Return (X, Y) of the center of cell containing provided text 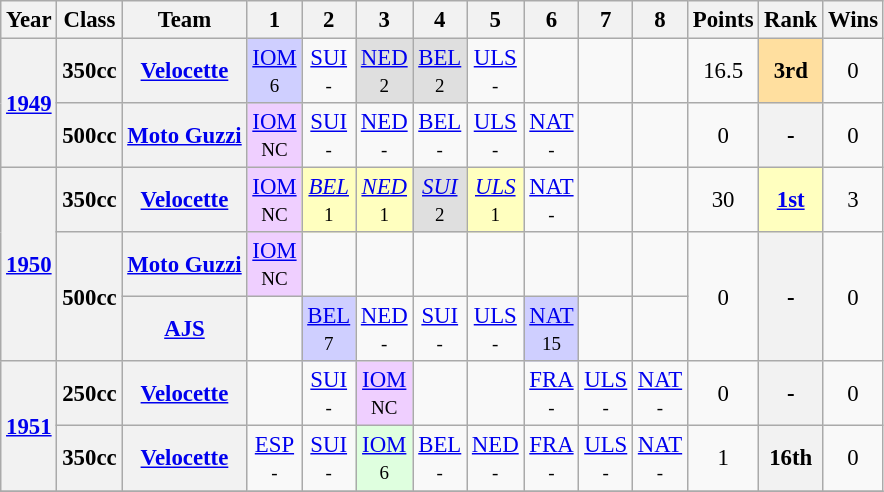
Team (184, 20)
NAT15 (552, 330)
BEL1 (329, 200)
Class (90, 20)
BEL7 (329, 330)
16.5 (722, 72)
250cc (90, 394)
ULS1 (496, 200)
30 (722, 200)
6 (552, 20)
16th (791, 458)
Wins (854, 20)
NED2 (384, 72)
4 (440, 20)
NED1 (384, 200)
8 (660, 20)
Rank (791, 20)
3rd (791, 72)
7 (606, 20)
1950 (29, 265)
Points (722, 20)
5 (496, 20)
Year (29, 20)
AJS (184, 330)
2 (329, 20)
ESP- (274, 458)
SUI2 (440, 200)
1951 (29, 426)
1st (791, 200)
1949 (29, 104)
BEL2 (440, 72)
